Scan for the cell matching the given text and deliver its (x, y) coordinate at center. 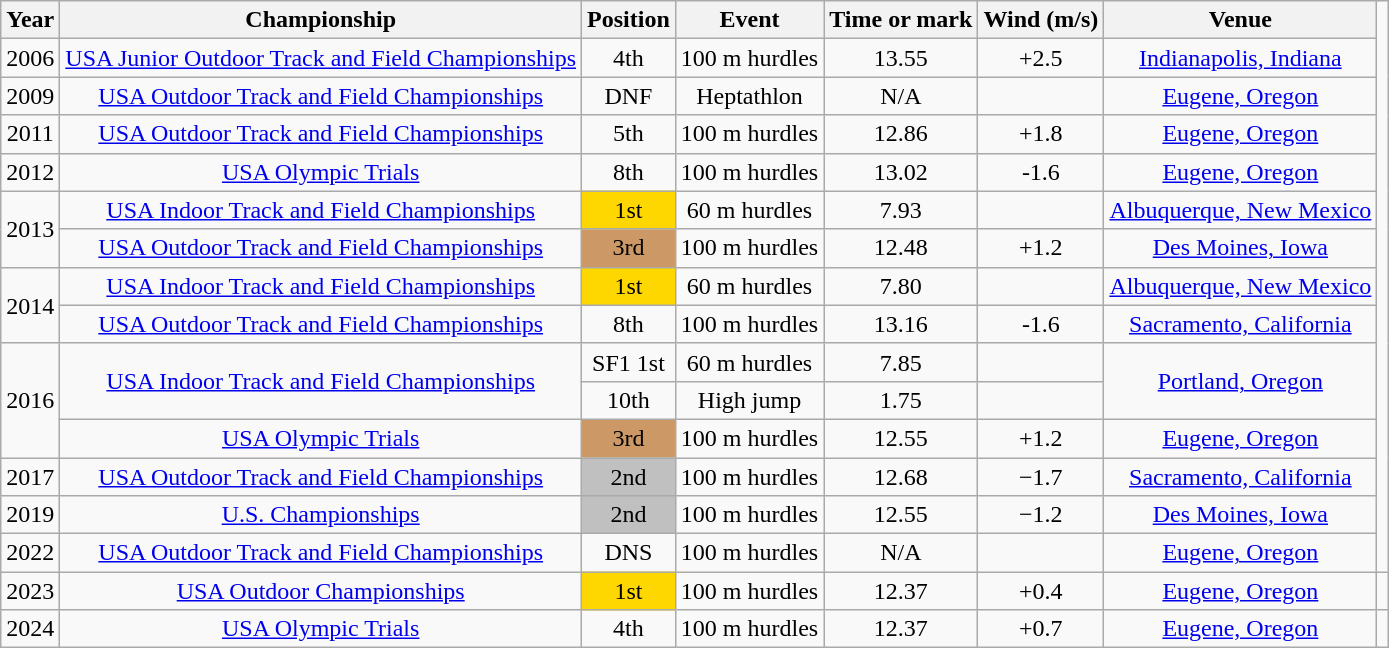
7.93 (901, 210)
Heptathlon (749, 96)
USA Outdoor Championships (321, 591)
Indianapolis, Indiana (1240, 58)
Year (30, 20)
Championship (321, 20)
DNF (629, 96)
Time or mark (901, 20)
U.S. Championships (321, 515)
Event (749, 20)
2013 (30, 229)
13.02 (901, 172)
12.68 (901, 477)
2014 (30, 305)
Wind (m/s) (1041, 20)
12.48 (901, 248)
1.75 (901, 400)
2009 (30, 96)
2023 (30, 591)
7.80 (901, 286)
2011 (30, 134)
2017 (30, 477)
−1.7 (1041, 477)
+2.5 (1041, 58)
13.16 (901, 324)
13.55 (901, 58)
10th (629, 400)
2012 (30, 172)
2016 (30, 400)
+1.8 (1041, 134)
2006 (30, 58)
2019 (30, 515)
SF1 1st (629, 362)
2022 (30, 553)
DNS (629, 553)
5th (629, 134)
High jump (749, 400)
USA Junior Outdoor Track and Field Championships (321, 58)
Portland, Oregon (1240, 381)
+0.7 (1041, 629)
7.85 (901, 362)
−1.2 (1041, 515)
2024 (30, 629)
Position (629, 20)
12.86 (901, 134)
+0.4 (1041, 591)
Venue (1240, 20)
